Return [x, y] of the center of cell containing provided text 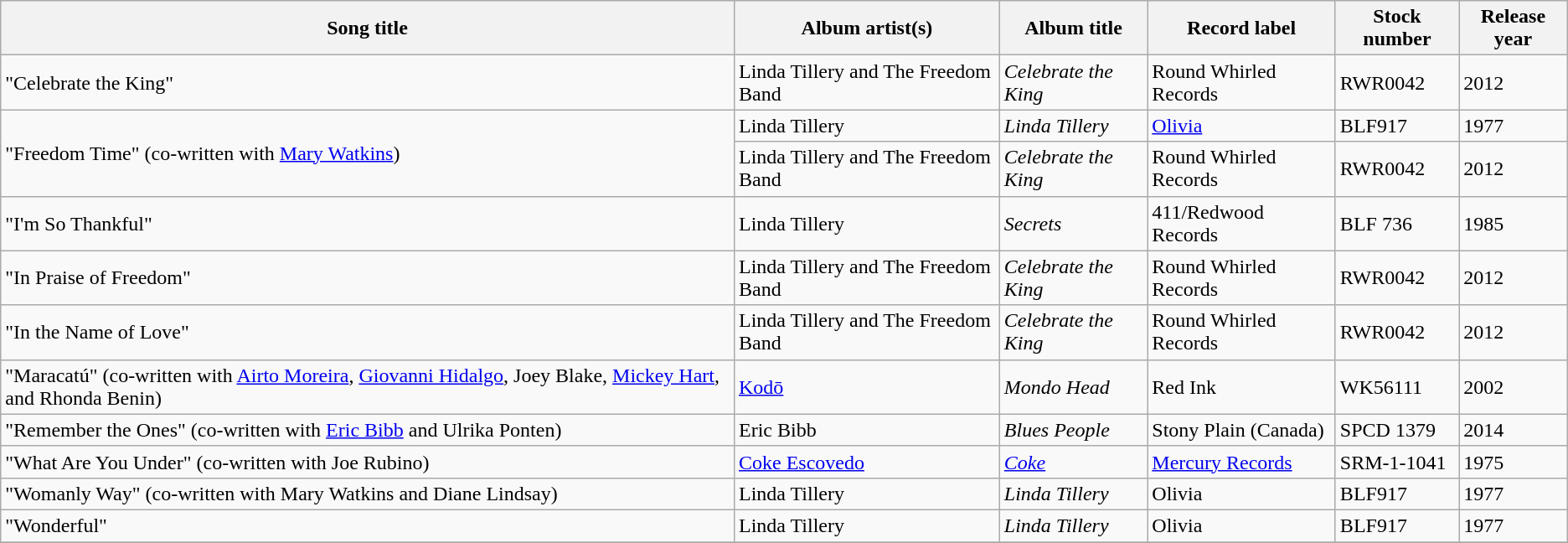
"In the Name of Love" [368, 332]
411/Redwood Records [1241, 223]
Stock number [1397, 28]
"Freedom Time" (co-written with Mary Watkins) [368, 153]
"Maracatú" (co-written with Airto Moreira, Giovanni Hidalgo, Joey Blake, Mickey Hart, and Rhonda Benin) [368, 387]
1975 [1514, 462]
Song title [368, 28]
"Remember the Ones" (co-written with Eric Bibb and Ulrika Ponten) [368, 430]
"In Praise of Freedom" [368, 278]
2002 [1514, 387]
SPCD 1379 [1397, 430]
1985 [1514, 223]
"I'm So Thankful" [368, 223]
Mercury Records [1241, 462]
Record label [1241, 28]
Secrets [1073, 223]
Stony Plain (Canada) [1241, 430]
Eric Bibb [866, 430]
Coke Escovedo [866, 462]
Coke [1073, 462]
Blues People [1073, 430]
Release year [1514, 28]
"What Are You Under" (co-written with Joe Rubino) [368, 462]
Kodō [866, 387]
BLF 736 [1397, 223]
Red Ink [1241, 387]
2014 [1514, 430]
Album artist(s) [866, 28]
SRM-1-1041 [1397, 462]
Mondo Head [1073, 387]
"Celebrate the King" [368, 82]
Album title [1073, 28]
"Womanly Way" (co-written with Mary Watkins and Diane Lindsay) [368, 494]
"Wonderful" [368, 525]
WK56111 [1397, 387]
